Search for the cell housing the specified text and yield its [X, Y] center coordinate. 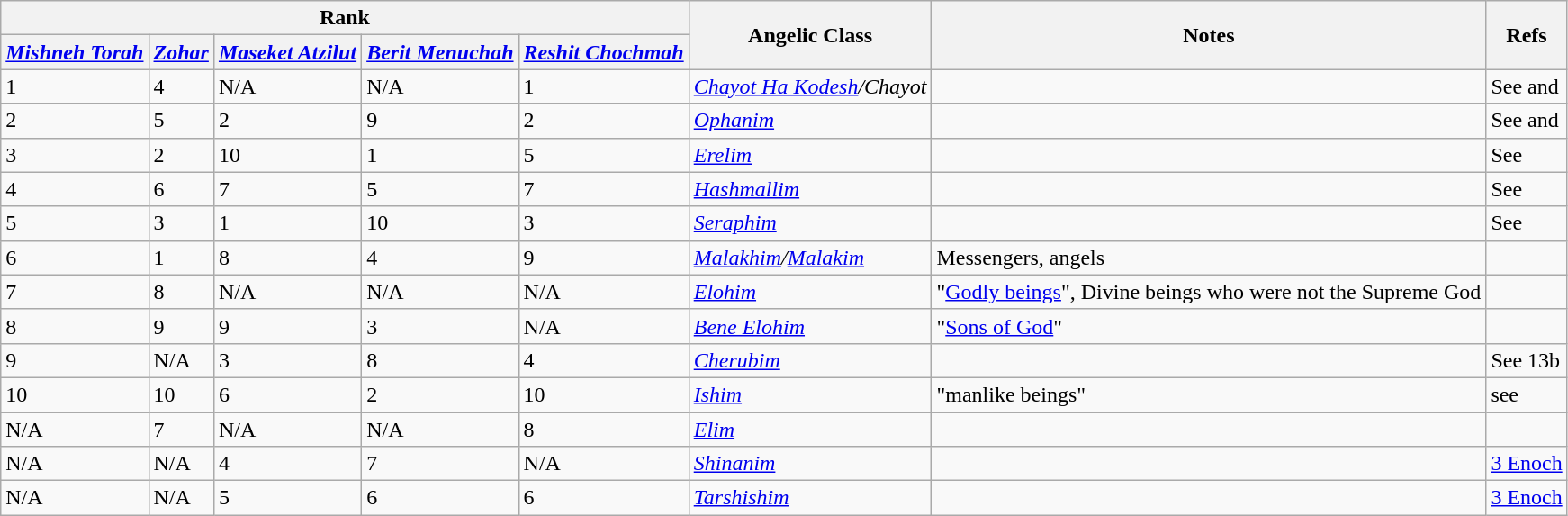
"manlike beings" [1209, 394]
Messengers, angels [1209, 258]
"Sons of God" [1209, 326]
Reshit Chochmah [603, 52]
Seraphim [810, 223]
Elim [810, 430]
Bene Elohim [810, 326]
Elohim [810, 292]
See 13b [1527, 360]
Malakhim/Malakim [810, 258]
Berit Menuchah [440, 52]
Rank [345, 18]
Angelic Class [810, 35]
Maseket Atzilut [287, 52]
see [1527, 394]
Shinanim [810, 464]
Notes [1209, 35]
Zohar [181, 52]
Mishneh Torah [75, 52]
Refs [1527, 35]
Cherubim [810, 360]
Erelim [810, 155]
"Godly beings", Divine beings who were not the Supreme God [1209, 292]
Ophanim [810, 121]
Tarshishim [810, 498]
Chayot Ha Kodesh/Chayot [810, 86]
Ishim [810, 394]
Hashmallim [810, 189]
